Return (x, y) of the center of cell containing provided text 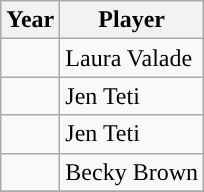
Becky Brown (132, 172)
Year (30, 20)
Player (132, 20)
Laura Valade (132, 58)
